Extract the [x, y] coordinate from the center of the cell holding the provided text.  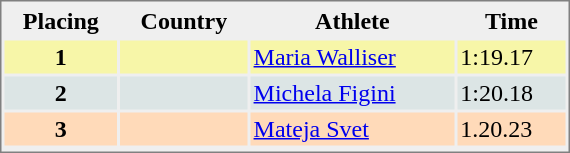
1 [60, 56]
Athlete [353, 20]
Mateja Svet [353, 128]
1:19.17 [511, 56]
1.20.23 [511, 128]
Placing [60, 20]
Maria Walliser [353, 56]
2 [60, 92]
3 [60, 128]
1:20.18 [511, 92]
Country [184, 20]
Michela Figini [353, 92]
Time [511, 20]
